Return [x, y] of the center of cell containing provided text 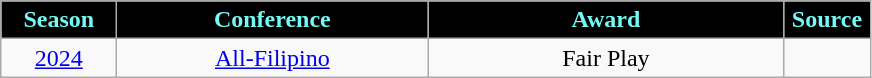
Season [59, 20]
Source [827, 20]
2024 [59, 58]
Award [606, 20]
All-Filipino [272, 58]
Fair Play [606, 58]
Conference [272, 20]
